Identify which cell holds the provided text, then report its [X, Y] central coordinate. 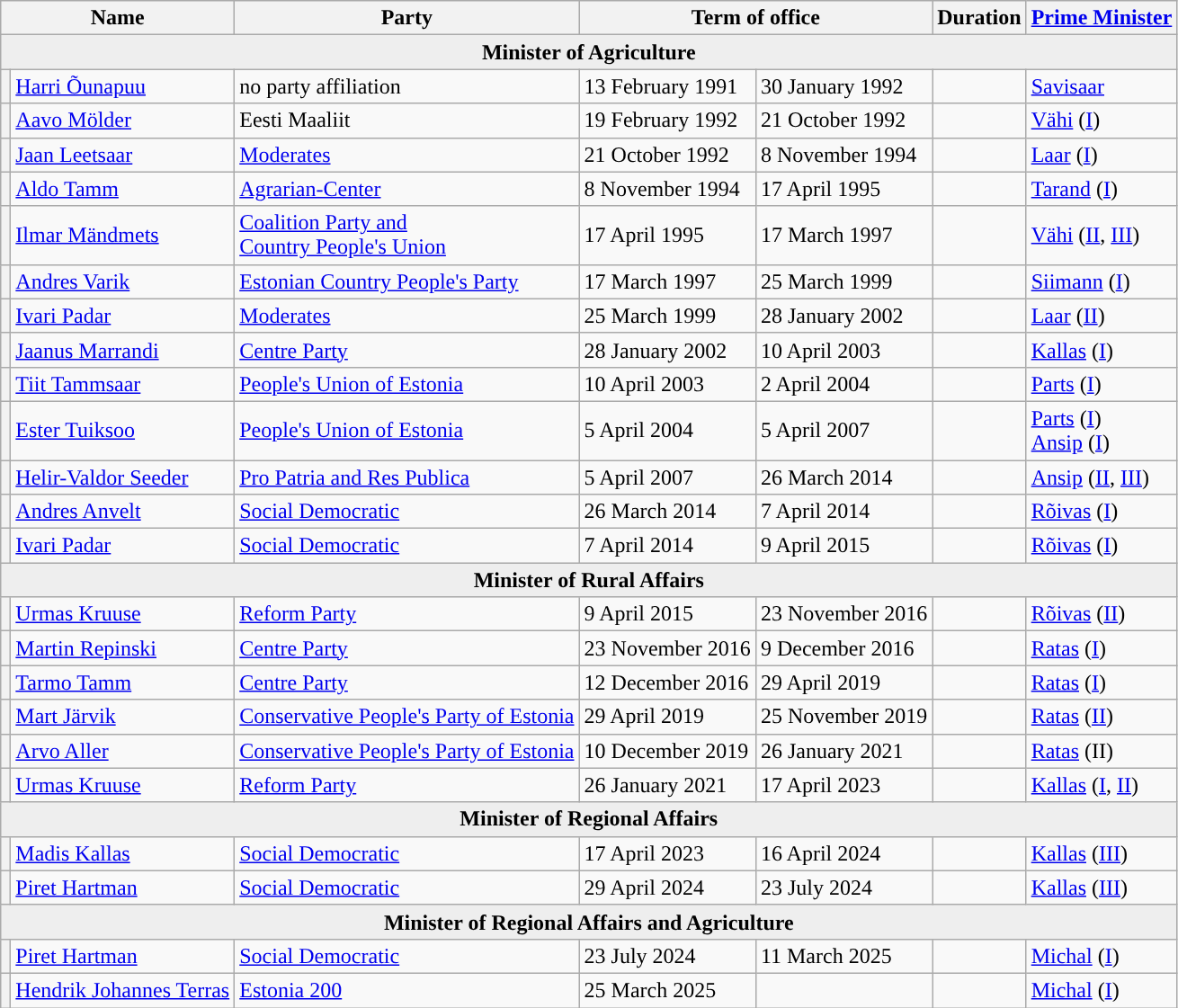
Minister of Rural Affairs [589, 580]
Hendrik Johannes Terras [122, 990]
Agrarian-Center [406, 189]
Tarmo Tamm [122, 682]
Siimann (I) [1102, 281]
Vähi (II, III) [1102, 236]
Ilmar Mändmets [122, 236]
5 April 2004 [667, 430]
Rõivas (II) [1102, 614]
Estonian Country People's Party [406, 281]
Coalition Party andCountry People's Union [406, 236]
Parts (I)Ansip (I) [1102, 430]
Aavo Mölder [122, 120]
Tiit Tammsaar [122, 384]
Andres Anvelt [122, 512]
Prime Minister [1102, 18]
Laar (I) [1102, 155]
Estonia 200 [406, 990]
Andres Varik [122, 281]
Pro Patria and Res Publica [406, 477]
Term of office [755, 18]
Kallas (I, II) [1102, 785]
19 February 1992 [667, 120]
Duration [979, 18]
Vähi (I) [1102, 120]
9 December 2016 [843, 648]
Name [118, 18]
Mart Järvik [122, 717]
Parts (I) [1102, 384]
25 November 2019 [843, 717]
Minister of Agriculture [589, 52]
Laar (II) [1102, 316]
Harri Õunapuu [122, 86]
10 December 2019 [667, 751]
Minister of Regional Affairs and Agriculture [589, 922]
30 January 1992 [843, 86]
25 March 2025 [667, 990]
Ansip (II, III) [1102, 477]
29 April 2024 [667, 888]
Savisaar [1102, 86]
Minister of Regional Affairs [589, 819]
no party affiliation [406, 86]
Madis Kallas [122, 853]
Kallas (I) [1102, 350]
Eesti Maaliit [406, 120]
Helir-Valdor Seeder [122, 477]
Aldo Tamm [122, 189]
2 April 2004 [843, 384]
Party [406, 18]
Jaanus Marrandi [122, 350]
Ester Tuiksoo [122, 430]
Arvo Aller [122, 751]
Martin Repinski [122, 648]
Tarand (I) [1102, 189]
13 February 1991 [667, 86]
11 March 2025 [843, 956]
12 December 2016 [667, 682]
Jaan Leetsaar [122, 155]
16 April 2024 [843, 853]
